Return (X, Y) of the center of cell containing provided text 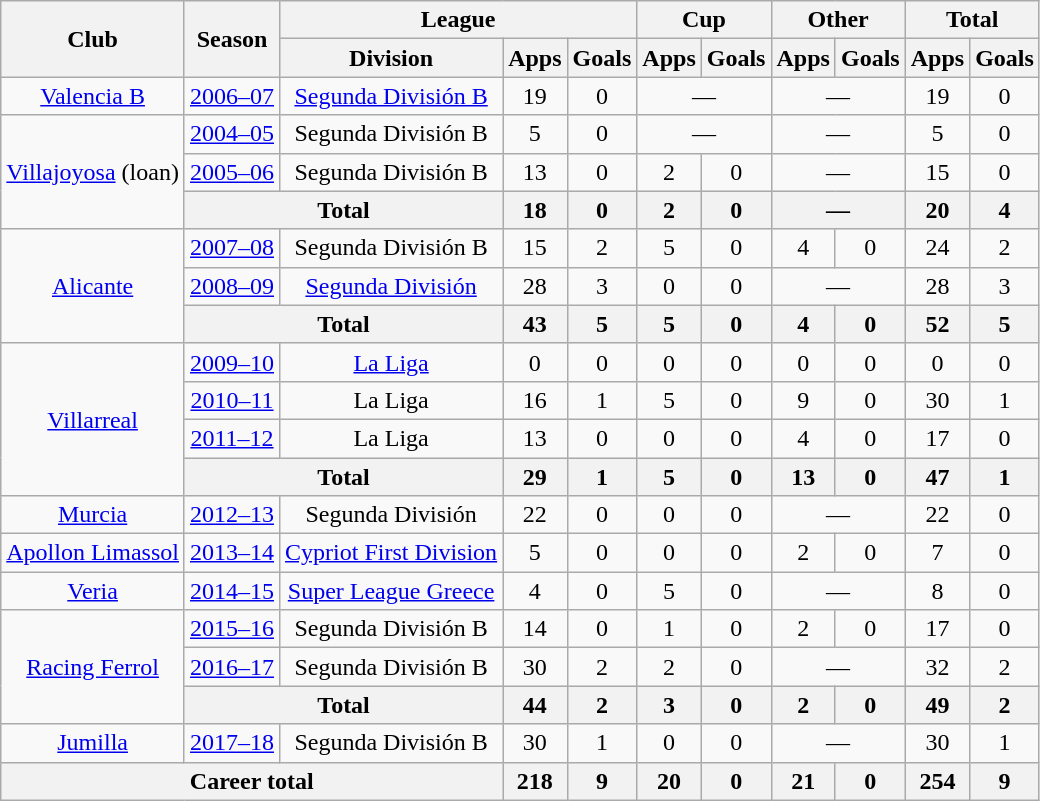
Cup (704, 20)
29 (535, 477)
2017–18 (232, 743)
47 (937, 477)
49 (937, 705)
7 (937, 553)
Apollon Limassol (93, 553)
2012–13 (232, 515)
254 (937, 781)
2013–14 (232, 553)
2004–05 (232, 134)
Veria (93, 591)
Cypriot First Division (392, 553)
24 (937, 248)
2010–11 (232, 400)
Murcia (93, 515)
43 (535, 324)
44 (535, 705)
Jumilla (93, 743)
2007–08 (232, 248)
2006–07 (232, 96)
Villajoyosa (loan) (93, 172)
Villarreal (93, 419)
League (458, 20)
Racing Ferrol (93, 667)
Valencia B (93, 96)
2016–17 (232, 667)
2008–09 (232, 286)
8 (937, 591)
2015–16 (232, 629)
Career total (252, 781)
218 (535, 781)
16 (535, 400)
2009–10 (232, 362)
Division (392, 58)
21 (803, 781)
Season (232, 39)
2005–06 (232, 172)
52 (937, 324)
14 (535, 629)
2014–15 (232, 591)
Other (838, 20)
32 (937, 667)
Super League Greece (392, 591)
Club (93, 39)
Alicante (93, 286)
18 (535, 210)
2011–12 (232, 438)
